Return the [X, Y] coordinate for the center point of the cell that contains the specified text.  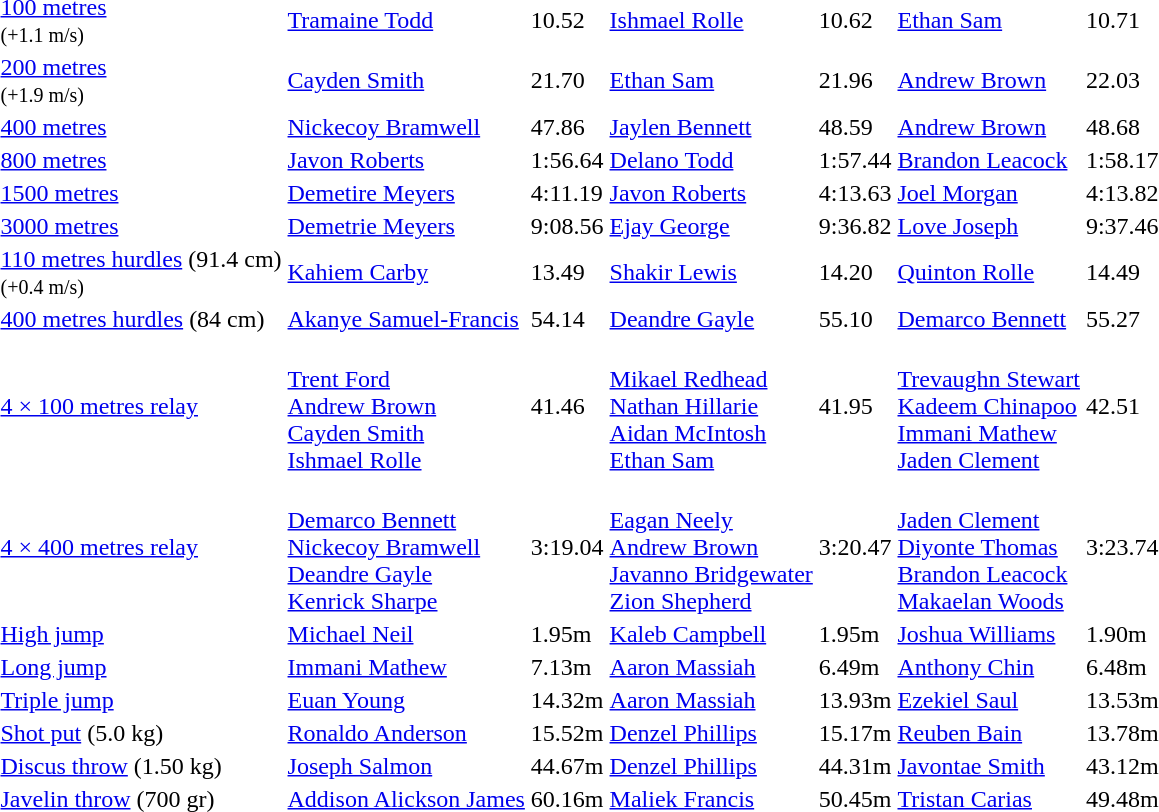
4:13.63 [855, 193]
Brandon Leacock [988, 160]
41.46 [567, 406]
Jaden ClementDiyonte ThomasBrandon LeacockMakaelan Woods [988, 547]
Trevaughn StewartKadeem ChinapooImmani MathewJaden Clement [988, 406]
Kaleb Campbell [711, 634]
54.14 [567, 319]
Ezekiel Saul [988, 700]
Ronaldo Anderson [406, 733]
Eagan NeelyAndrew BrownJavanno BridgewaterZion Shepherd [711, 547]
1:56.64 [567, 160]
Quinton Rolle [988, 272]
Shakir Lewis [711, 272]
Demetrie Meyers [406, 226]
15.17m [855, 733]
44.67m [567, 766]
Jaylen Bennett [711, 127]
7.13m [567, 667]
21.70 [567, 80]
6.49m [855, 667]
13.93m [855, 700]
48.59 [855, 127]
Demarco BennettNickecoy BramwellDeandre GayleKenrick Sharpe [406, 547]
15.52m [567, 733]
Joel Morgan [988, 193]
Ethan Sam [711, 80]
Akanye Samuel-Francis [406, 319]
14.32m [567, 700]
55.10 [855, 319]
1:57.44 [855, 160]
Delano Todd [711, 160]
Demetire Meyers [406, 193]
Mikael RedheadNathan HillarieAidan McIntoshEthan Sam [711, 406]
Michael Neil [406, 634]
Anthony Chin [988, 667]
13.49 [567, 272]
Nickecoy Bramwell [406, 127]
9:08.56 [567, 226]
Joshua Williams [988, 634]
Reuben Bain [988, 733]
Love Joseph [988, 226]
Joseph Salmon [406, 766]
Immani Mathew [406, 667]
Cayden Smith [406, 80]
21.96 [855, 80]
44.31m [855, 766]
9:36.82 [855, 226]
Kahiem Carby [406, 272]
Ejay George [711, 226]
4:11.19 [567, 193]
47.86 [567, 127]
Euan Young [406, 700]
Demarco Bennett [988, 319]
14.20 [855, 272]
Trent FordAndrew BrownCayden SmithIshmael Rolle [406, 406]
3:19.04 [567, 547]
Javontae Smith [988, 766]
41.95 [855, 406]
3:20.47 [855, 547]
Deandre Gayle [711, 319]
